Extract the [X, Y] coordinate from the center of the cell holding the provided text.  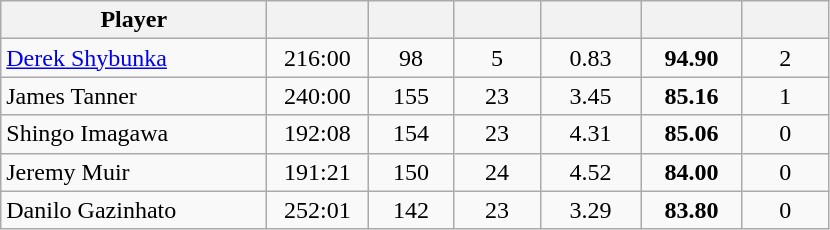
142 [411, 210]
2 [785, 58]
24 [497, 172]
Player [134, 20]
191:21 [318, 172]
Danilo Gazinhato [134, 210]
85.16 [692, 96]
Shingo Imagawa [134, 134]
150 [411, 172]
155 [411, 96]
4.31 [590, 134]
James Tanner [134, 96]
4.52 [590, 172]
3.45 [590, 96]
154 [411, 134]
0.83 [590, 58]
216:00 [318, 58]
Jeremy Muir [134, 172]
94.90 [692, 58]
98 [411, 58]
83.80 [692, 210]
5 [497, 58]
252:01 [318, 210]
1 [785, 96]
192:08 [318, 134]
240:00 [318, 96]
85.06 [692, 134]
Derek Shybunka [134, 58]
3.29 [590, 210]
84.00 [692, 172]
